Detect which cell encompasses the target text, then output its [X, Y] center coordinate. 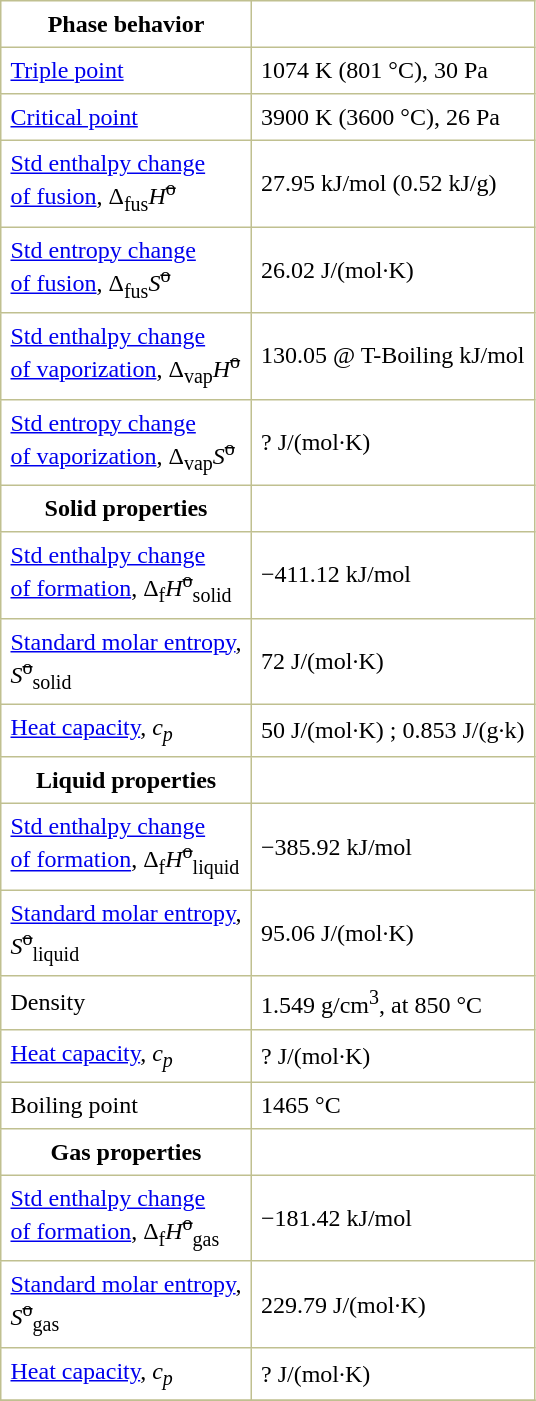
130.05 @ T-Boiling kJ/mol [392, 356]
Standard molar entropy,Sosolid [126, 661]
−411.12 kJ/mol [392, 575]
72 J/(mol·K) [392, 661]
Std enthalpy changeof formation, ΔfHosolid [126, 575]
229.79 J/(mol·K) [392, 1304]
Std entropy changeof fusion, ΔfusSo [126, 270]
Gas properties [126, 1151]
Standard molar entropy,Soliquid [126, 933]
1.549 g/cm3, at 850 °C [392, 1002]
−181.42 kJ/mol [392, 1218]
Liquid properties [126, 780]
Std enthalpy changeof formation, ΔfHogas [126, 1218]
1465 °C [392, 1105]
Solid properties [126, 508]
Boiling point [126, 1105]
Std enthalpy changeof formation, ΔfHoliquid [126, 847]
−385.92 kJ/mol [392, 847]
Std enthalpy changeof vaporization, ΔvapHo [126, 356]
Density [126, 1002]
Std entropy changeof vaporization, ΔvapSo [126, 442]
Critical point [126, 117]
Phase behavior [126, 24]
50 J/(mol·K) ; 0.853 J/(g·k) [392, 730]
95.06 J/(mol·K) [392, 933]
Triple point [126, 70]
26.02 J/(mol·K) [392, 270]
1074 K (801 °C), 30 Pa [392, 70]
27.95 kJ/mol (0.52 kJ/g) [392, 183]
Std enthalpy changeof fusion, ΔfusHo [126, 183]
Standard molar entropy,Sogas [126, 1304]
3900 K (3600 °C), 26 Pa [392, 117]
